Return the (x, y) coordinate for the center point of the cell that contains the specified text.  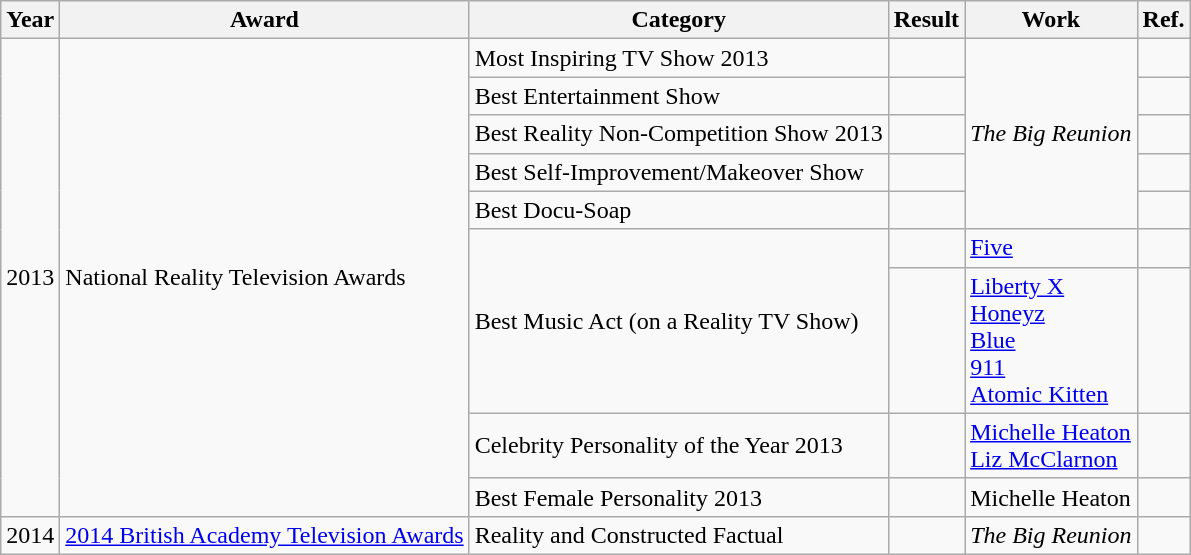
Michelle HeatonLiz McClarnon (1051, 446)
Michelle Heaton (1051, 497)
Liberty XHoneyzBlue911Atomic Kitten (1051, 340)
Best Docu-Soap (678, 210)
Celebrity Personality of the Year 2013 (678, 446)
Best Entertainment Show (678, 96)
Result (926, 20)
2014 (30, 535)
National Reality Television Awards (264, 278)
Best Self-Improvement/Makeover Show (678, 172)
Reality and Constructed Factual (678, 535)
Ref. (1164, 20)
Best Reality Non-Competition Show 2013 (678, 134)
2014 British Academy Television Awards (264, 535)
2013 (30, 278)
Five (1051, 248)
Category (678, 20)
Best Female Personality 2013 (678, 497)
Work (1051, 20)
Award (264, 20)
Best Music Act (on a Reality TV Show) (678, 321)
Most Inspiring TV Show 2013 (678, 58)
Year (30, 20)
